Scan for the cell matching the given text and deliver its (x, y) coordinate at center. 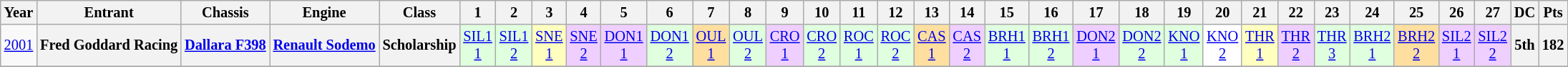
Year (19, 12)
CRO1 (785, 45)
Chassis (225, 12)
5th (1524, 45)
26 (1456, 12)
Entrant (109, 12)
25 (1416, 12)
24 (1372, 12)
DON22 (1141, 45)
2 (514, 12)
9 (785, 12)
Engine (325, 12)
SIL12 (514, 45)
14 (966, 12)
13 (932, 12)
Class (419, 12)
DON11 (624, 45)
KNO2 (1222, 45)
ROC2 (896, 45)
BRH12 (1051, 45)
KNO1 (1184, 45)
11 (859, 12)
BRH21 (1372, 45)
7 (711, 12)
19 (1184, 12)
Fred Goddard Racing (109, 45)
DON21 (1096, 45)
3 (549, 12)
2001 (19, 45)
15 (1007, 12)
6 (670, 12)
17 (1096, 12)
27 (1492, 12)
Scholarship (419, 45)
DON12 (670, 45)
BRH22 (1416, 45)
Renault Sodemo (325, 45)
23 (1332, 12)
4 (583, 12)
CAS1 (932, 45)
21 (1260, 12)
ROC1 (859, 45)
1 (477, 12)
18 (1141, 12)
THR1 (1260, 45)
16 (1051, 12)
THR2 (1296, 45)
20 (1222, 12)
SNE1 (549, 45)
OUL1 (711, 45)
10 (822, 12)
THR3 (1332, 45)
8 (748, 12)
CRO2 (822, 45)
SIL22 (1492, 45)
5 (624, 12)
CAS2 (966, 45)
SIL11 (477, 45)
12 (896, 12)
BRH11 (1007, 45)
SIL21 (1456, 45)
Pts (1553, 12)
182 (1553, 45)
OUL2 (748, 45)
SNE2 (583, 45)
DC (1524, 12)
22 (1296, 12)
Dallara F398 (225, 45)
